Provide the [x, y] coordinate of the cell's center where the given text is located.  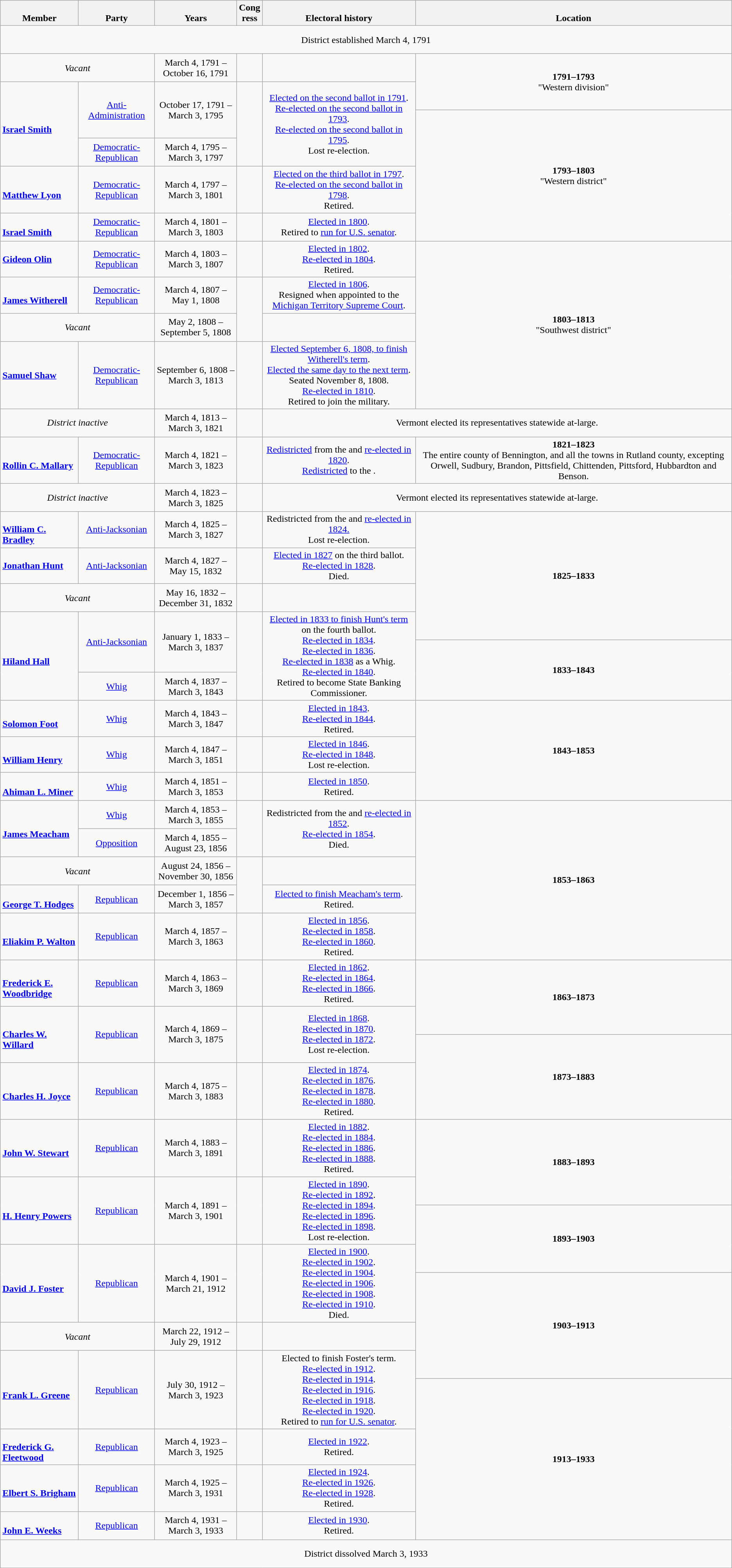
Redistricted from the and re-elected in 1820.Redistricted to the . [339, 460]
John W. Stewart [39, 1148]
Redistricted from the and re-elected in 1824.Lost re-election. [339, 530]
Elected in 1802.Re-elected in 1804.Retired. [339, 259]
March 4, 1923 –March 3, 1925 [196, 1447]
March 4, 1825 –March 3, 1827 [196, 530]
Opposition [117, 843]
Elected in 1800.Retired to run for U.S. senator. [339, 227]
Elected in 1930.Retired. [339, 1525]
Elected in 1827 on the third ballot.Re-elected in 1828.Died. [339, 566]
March 4, 1875 –March 3, 1883 [196, 1091]
Electoral history [339, 13]
H. Henry Powers [39, 1211]
March 4, 1883 –March 3, 1891 [196, 1148]
James Witherell [39, 295]
William C. Bradley [39, 530]
1843–1853 [573, 750]
Hiland Hall [39, 656]
March 4, 1827 –May 15, 1832 [196, 566]
1833–1843 [573, 670]
1863–1873 [573, 997]
Eliakim P. Walton [39, 936]
1893–1903 [573, 1239]
Congress [249, 13]
March 4, 1813 –March 3, 1821 [196, 423]
Matthew Lyon [39, 190]
Party [117, 13]
Elected on the second ballot in 1791.Re-elected on the second ballot in 1793.Re-elected on the second ballot in 1795.Lost re-election. [339, 124]
Gideon Olin [39, 259]
March 4, 1901 –March 21, 1912 [196, 1283]
March 4, 1797 –March 3, 1801 [196, 190]
July 30, 1912 –March 3, 1923 [196, 1390]
1903–1913 [573, 1326]
March 4, 1843 –March 3, 1847 [196, 718]
March 22, 1912 –July 29, 1912 [196, 1337]
District dissolved March 3, 1933 [366, 1554]
Samuel Shaw [39, 375]
1791–1793"Western division" [573, 82]
Frank L. Greene [39, 1390]
1825–1833 [573, 576]
March 4, 1823 –March 3, 1825 [196, 498]
Elected in 1868.Re-elected in 1870.Re-elected in 1872.Lost re-election. [339, 1035]
Frederick E. Woodbridge [39, 983]
Charles W. Willard [39, 1035]
March 4, 1837 –March 3, 1843 [196, 686]
District established March 4, 1791 [366, 40]
Elected on the third ballot in 1797.Re-elected on the second ballot in 1798.Retired. [339, 190]
1853–1863 [573, 880]
Rollin C. Mallary [39, 460]
Ahiman L. Miner [39, 786]
Location [573, 13]
March 4, 1795 –March 3, 1797 [196, 152]
Elected in 1850.Retired. [339, 786]
March 4, 1847 –March 3, 1851 [196, 754]
March 4, 1869 –March 3, 1875 [196, 1035]
Charles H. Joyce [39, 1091]
January 1, 1833 –March 3, 1837 [196, 642]
March 4, 1851 –March 3, 1853 [196, 786]
May 16, 1832 –December 31, 1832 [196, 598]
March 4, 1855 –August 23, 1856 [196, 843]
December 1, 1856 –March 3, 1857 [196, 899]
Anti-Administration [117, 110]
Elected in 1806.Resigned when appointed to the Michigan Territory Supreme Court. [339, 295]
George T. Hodges [39, 899]
October 17, 1791 – March 3, 1795 [196, 110]
March 4, 1857 –March 3, 1863 [196, 936]
Elbert S. Brigham [39, 1488]
Jonathan Hunt [39, 566]
Elected in 1874.Re-elected in 1876.Re-elected in 1878.Re-elected in 1880.Retired. [339, 1091]
Elected in 1900.Re-elected in 1902.Re-elected in 1904.Re-elected in 1906.Re-elected in 1908.Re-elected in 1910.Died. [339, 1283]
William Henry [39, 754]
March 4, 1931 –March 3, 1933 [196, 1525]
August 24, 1856 –November 30, 1856 [196, 871]
Elected in 1924.Re-elected in 1926.Re-elected in 1928.Retired. [339, 1488]
March 4, 1803 –March 3, 1807 [196, 259]
1793–1803"Western district" [573, 176]
Elected in 1843.Re-elected in 1844.Retired. [339, 718]
Elected in 1862.Re-elected in 1864.Re-elected in 1866.Retired. [339, 983]
David J. Foster [39, 1283]
March 4, 1925 –March 3, 1931 [196, 1488]
Elected in 1846.Re-elected in 1848.Lost re-election. [339, 754]
March 4, 1853 –March 3, 1855 [196, 814]
1883–1893 [573, 1162]
May 2, 1808 –September 5, 1808 [196, 327]
March 4, 1807 –May 1, 1808 [196, 295]
Elected in 1922.Retired. [339, 1447]
1913–1933 [573, 1459]
March 4, 1791 –October 16, 1791 [196, 68]
Frederick G. Fleetwood [39, 1447]
Redistricted from the and re-elected in 1852.Re-elected in 1854.Died. [339, 829]
Elected in 1856.Re-elected in 1858.Re-elected in 1860.Retired. [339, 936]
Member [39, 13]
James Meacham [39, 829]
Elected in 1882.Re-elected in 1884.Re-elected in 1886.Re-elected in 1888.Retired. [339, 1148]
Elected in 1890.Re-elected in 1892.Re-elected in 1894.Re-elected in 1896.Re-elected in 1898.Lost re-election. [339, 1211]
March 4, 1891 –March 3, 1901 [196, 1211]
September 6, 1808 –March 3, 1813 [196, 375]
1873–1883 [573, 1077]
March 4, 1821 –March 3, 1823 [196, 460]
Elected to finish Meacham's term.Retired. [339, 899]
John E. Weeks [39, 1525]
Years [196, 13]
March 4, 1863 –March 3, 1869 [196, 983]
Solomon Foot [39, 718]
March 4, 1801 –March 3, 1803 [196, 227]
1803–1813"Southwest district" [573, 325]
